From the cell containing the given text, extract its center point as (x, y) coordinate. 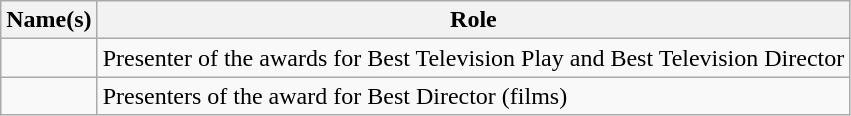
Presenter of the awards for Best Television Play and Best Television Director (474, 58)
Presenters of the award for Best Director (films) (474, 96)
Name(s) (49, 20)
Role (474, 20)
